Provide the (x, y) coordinate of the cell's center where the given text is located.  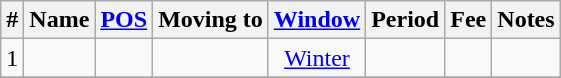
Window (316, 20)
1 (12, 58)
POS (124, 20)
Period (406, 20)
Moving to (211, 20)
Name (60, 20)
# (12, 20)
Winter (316, 58)
Fee (468, 20)
Notes (526, 20)
